Search for the cell housing the specified text and yield its (x, y) center coordinate. 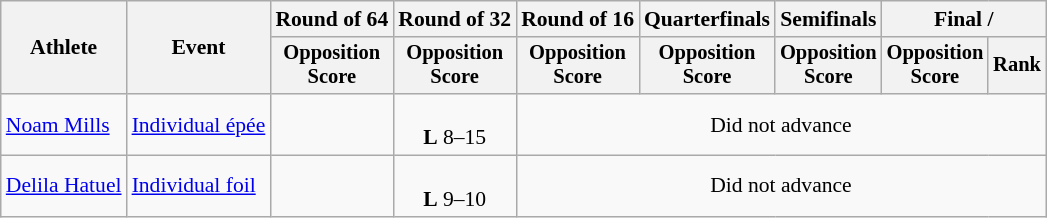
Final / (964, 19)
Round of 32 (454, 19)
Individual foil (199, 186)
Athlete (64, 48)
Round of 64 (332, 19)
Delila Hatuel (64, 186)
Round of 16 (578, 19)
Quarterfinals (707, 19)
L 9–10 (454, 186)
Event (199, 48)
L 8–15 (454, 124)
Rank (1017, 66)
Noam Mills (64, 124)
Semifinals (828, 19)
Individual épée (199, 124)
